For the text-containing cell, return its midpoint in (X, Y) coordinate format. 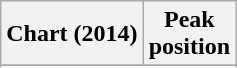
Chart (2014) (72, 34)
Peakposition (189, 34)
